Capture the cell that displays the provided text and extract its [x, y] central coordinate. 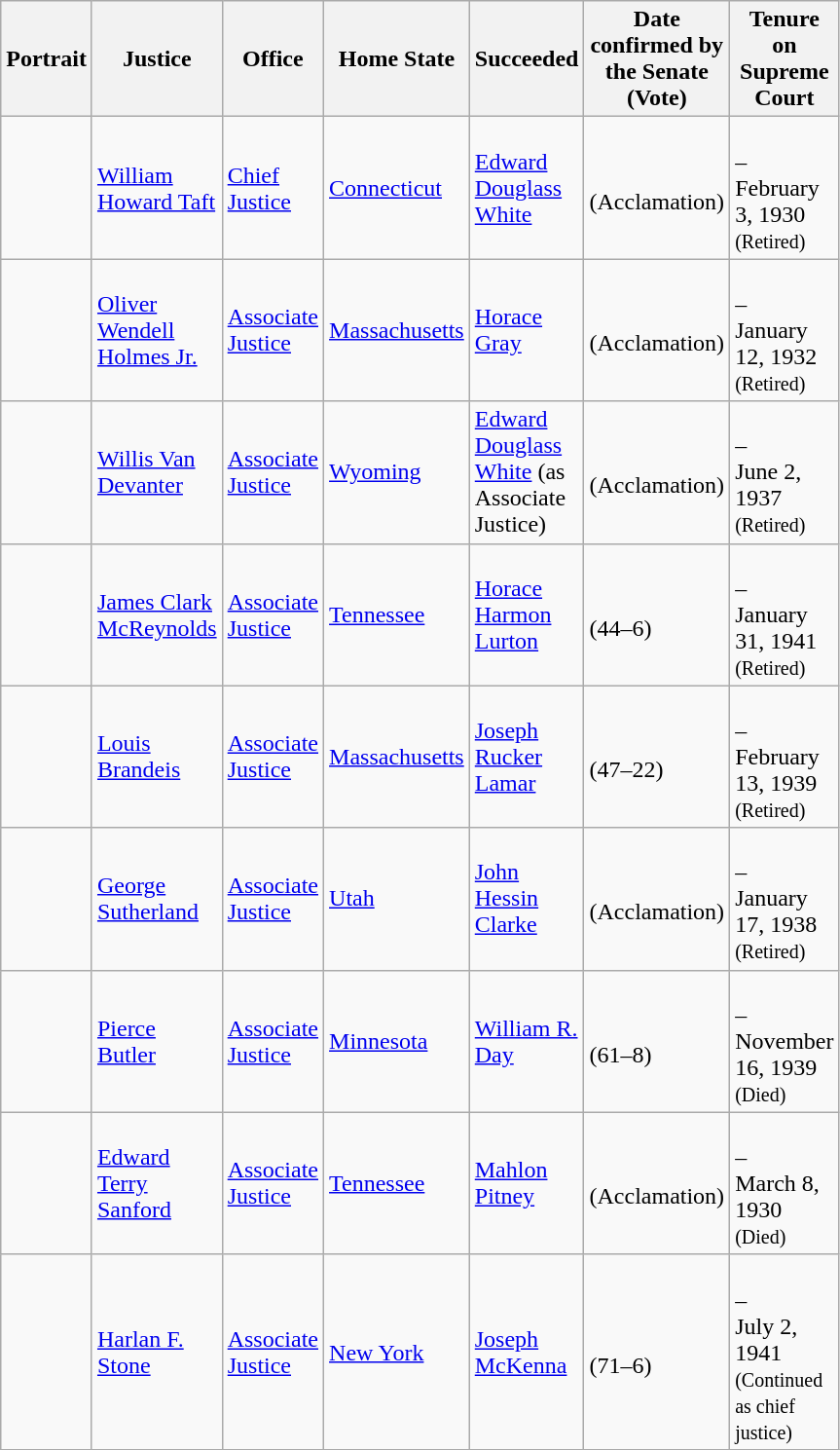
Wyoming [397, 472]
Date confirmed by the Senate(Vote) [657, 58]
Utah [397, 899]
Oliver Wendell Holmes Jr. [157, 330]
Tenure on Supreme Court [785, 58]
(47–22) [657, 757]
Pierce Butler [157, 1041]
Horace Harmon Lurton [527, 614]
Office [273, 58]
Edward Douglass White (as Associate Justice) [527, 472]
(71–6) [657, 1352]
Chief Justice [273, 188]
Joseph McKenna [527, 1352]
Portrait [47, 58]
–July 2, 1941(Continued as chief justice) [785, 1352]
–February 3, 1930(Retired) [785, 188]
Willis Van Devanter [157, 472]
Succeeded [527, 58]
(44–6) [657, 614]
Minnesota [397, 1041]
New York [397, 1352]
–March 8, 1930(Died) [785, 1183]
(61–8) [657, 1041]
–January 12, 1932(Retired) [785, 330]
Justice [157, 58]
Home State [397, 58]
John Hessin Clarke [527, 899]
–June 2, 1937(Retired) [785, 472]
Edward Douglass White [527, 188]
Harlan F. Stone [157, 1352]
William Howard Taft [157, 188]
–January 31, 1941(Retired) [785, 614]
Edward Terry Sanford [157, 1183]
James Clark McReynolds [157, 614]
–January 17, 1938(Retired) [785, 899]
George Sutherland [157, 899]
Horace Gray [527, 330]
–February 13, 1939(Retired) [785, 757]
Joseph Rucker Lamar [527, 757]
Louis Brandeis [157, 757]
William R. Day [527, 1041]
Connecticut [397, 188]
Mahlon Pitney [527, 1183]
–November 16, 1939(Died) [785, 1041]
